Locate the cell with the specified text and output its [X, Y] center coordinate. 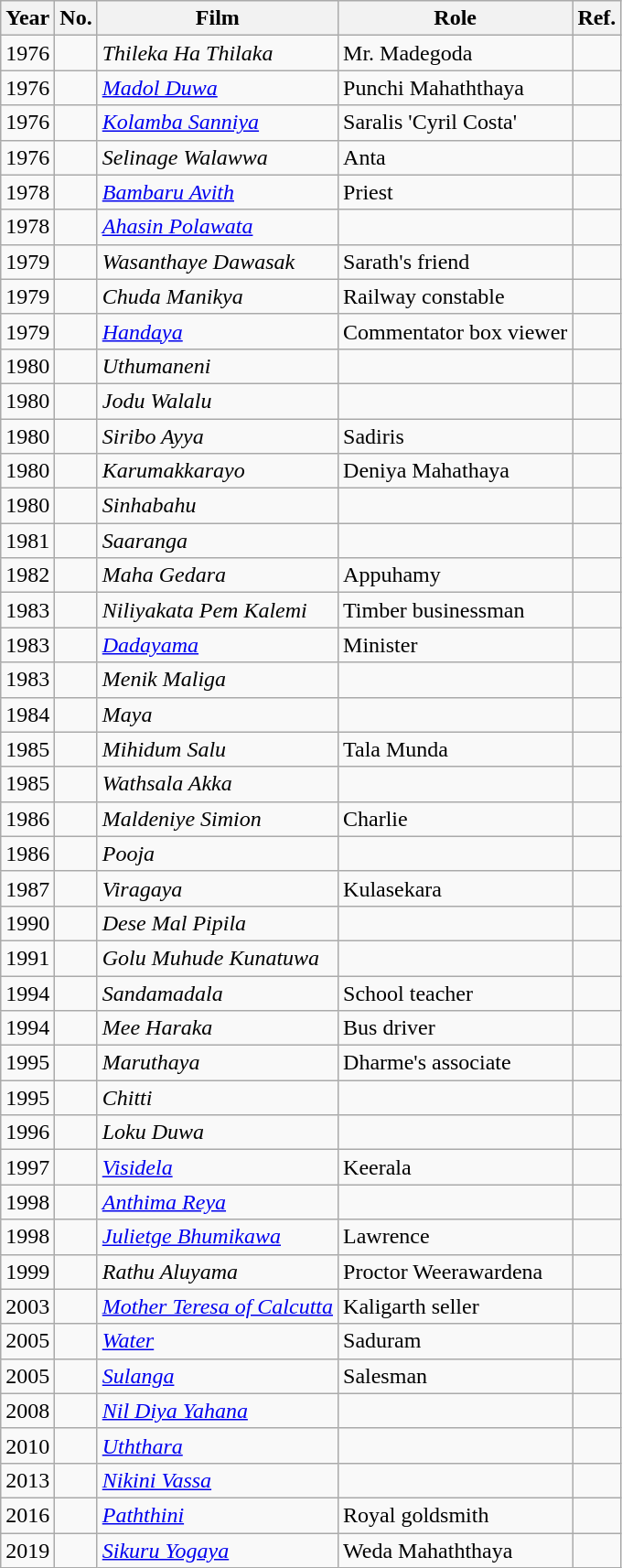
Mihidum Salu [218, 749]
Sulanga [218, 1376]
Lawrence [456, 1237]
School teacher [456, 993]
Maya [218, 714]
Bus driver [456, 1028]
Chuda Manikya [218, 296]
Charlie [456, 819]
Sandamadala [218, 993]
Julietge Bhumikawa [218, 1237]
Kolamba Sanniya [218, 123]
Anta [456, 157]
Royal goldsmith [456, 1515]
Railway constable [456, 296]
Anthima Reya [218, 1202]
Dadayama [218, 645]
Saralis 'Cyril Costa' [456, 123]
Maruthaya [218, 1063]
Jodu Walalu [218, 401]
Niliyakata Pem Kalemi [218, 610]
Handaya [218, 331]
1996 [27, 1133]
Kulasekara [456, 888]
2016 [27, 1515]
Nil Diya Yahana [218, 1411]
Menik Maliga [218, 680]
Thileka Ha Thilaka [218, 53]
Saduram [456, 1341]
Ahasin Polawata [218, 227]
Viragaya [218, 888]
Maldeniye Simion [218, 819]
Sadiris [456, 436]
Golu Muhude Kunatuwa [218, 958]
Uthumaneni [218, 366]
Maha Gedara [218, 575]
Selinage Walawwa [218, 157]
Mee Haraka [218, 1028]
Dharme's associate [456, 1063]
2003 [27, 1306]
Proctor Weerawardena [456, 1272]
Tala Munda [456, 749]
Siribo Ayya [218, 436]
Timber businessman [456, 610]
Film [218, 18]
Mr. Madegoda [456, 53]
Wathsala Akka [218, 784]
Wasanthaye Dawasak [218, 262]
1982 [27, 575]
Chitti [218, 1098]
Sarath's friend [456, 262]
2013 [27, 1480]
Nikini Vassa [218, 1480]
Keerala [456, 1167]
Priest [456, 192]
Kaligarth seller [456, 1306]
Visidela [218, 1167]
Mother Teresa of Calcutta [218, 1306]
Pooja [218, 854]
Deniya Mahathaya [456, 471]
Sinhabahu [218, 506]
No. [76, 18]
Appuhamy [456, 575]
2008 [27, 1411]
Minister [456, 645]
Madol Duwa [218, 88]
Bambaru Avith [218, 192]
Salesman [456, 1376]
Dese Mal Pipila [218, 923]
Role [456, 18]
2010 [27, 1445]
Water [218, 1341]
Uththara [218, 1445]
1984 [27, 714]
Karumakkarayo [218, 471]
Sikuru Yogaya [218, 1551]
1981 [27, 541]
1991 [27, 958]
Punchi Mahaththaya [456, 88]
Paththini [218, 1515]
1990 [27, 923]
1997 [27, 1167]
Loku Duwa [218, 1133]
1999 [27, 1272]
Year [27, 18]
2019 [27, 1551]
Ref. [596, 18]
Saaranga [218, 541]
Commentator box viewer [456, 331]
Rathu Aluyama [218, 1272]
Weda Mahaththaya [456, 1551]
1987 [27, 888]
